Scan for the cell matching the given text and deliver its [x, y] coordinate at center. 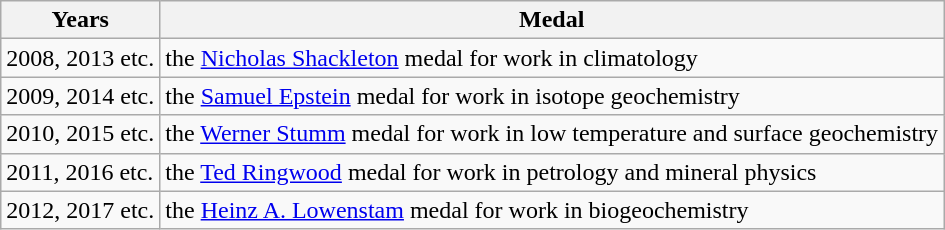
2009, 2014 etc. [80, 96]
the Nicholas Shackleton medal for work in climatology [552, 58]
the Samuel Epstein medal for work in isotope geochemistry [552, 96]
2010, 2015 etc. [80, 134]
Medal [552, 20]
the Werner Stumm medal for work in low temperature and surface geochemistry [552, 134]
2011, 2016 etc. [80, 172]
2012, 2017 etc. [80, 210]
Years [80, 20]
the Heinz A. Lowenstam medal for work in biogeochemistry [552, 210]
the Ted Ringwood medal for work in petrology and mineral physics [552, 172]
2008, 2013 etc. [80, 58]
